Provide the [x, y] coordinate of the cell's center where the given text is located.  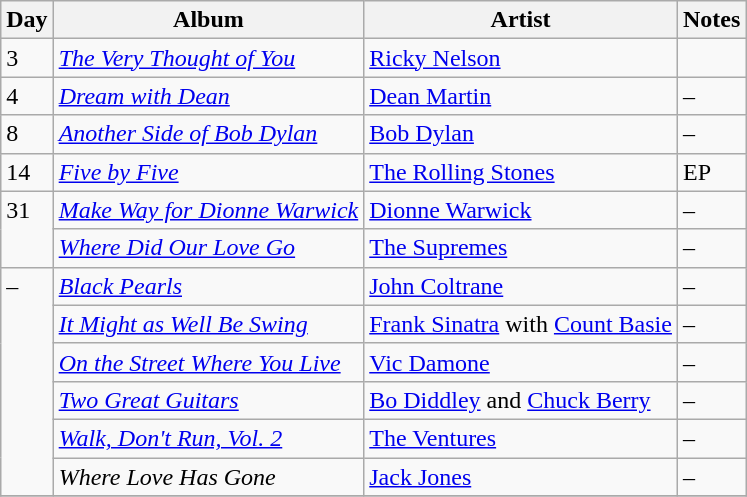
The Very Thought of You [208, 58]
Bo Diddley and Chuck Berry [521, 400]
Vic Damone [521, 362]
Frank Sinatra with Count Basie [521, 324]
The Ventures [521, 438]
Walk, Don't Run, Vol. 2 [208, 438]
Dream with Dean [208, 96]
EP [711, 172]
Five by Five [208, 172]
Album [208, 20]
On the Street Where You Live [208, 362]
Two Great Guitars [208, 400]
Notes [711, 20]
The Rolling Stones [521, 172]
31 [27, 229]
Dean Martin [521, 96]
Another Side of Bob Dylan [208, 134]
It Might as Well Be Swing [208, 324]
Day [27, 20]
John Coltrane [521, 286]
Jack Jones [521, 477]
Black Pearls [208, 286]
14 [27, 172]
The Supremes [521, 248]
Where Love Has Gone [208, 477]
Where Did Our Love Go [208, 248]
Make Way for Dionne Warwick [208, 210]
Bob Dylan [521, 134]
Artist [521, 20]
8 [27, 134]
4 [27, 96]
Ricky Nelson [521, 58]
3 [27, 58]
Dionne Warwick [521, 210]
